For the text-containing cell, return its midpoint in [x, y] coordinate format. 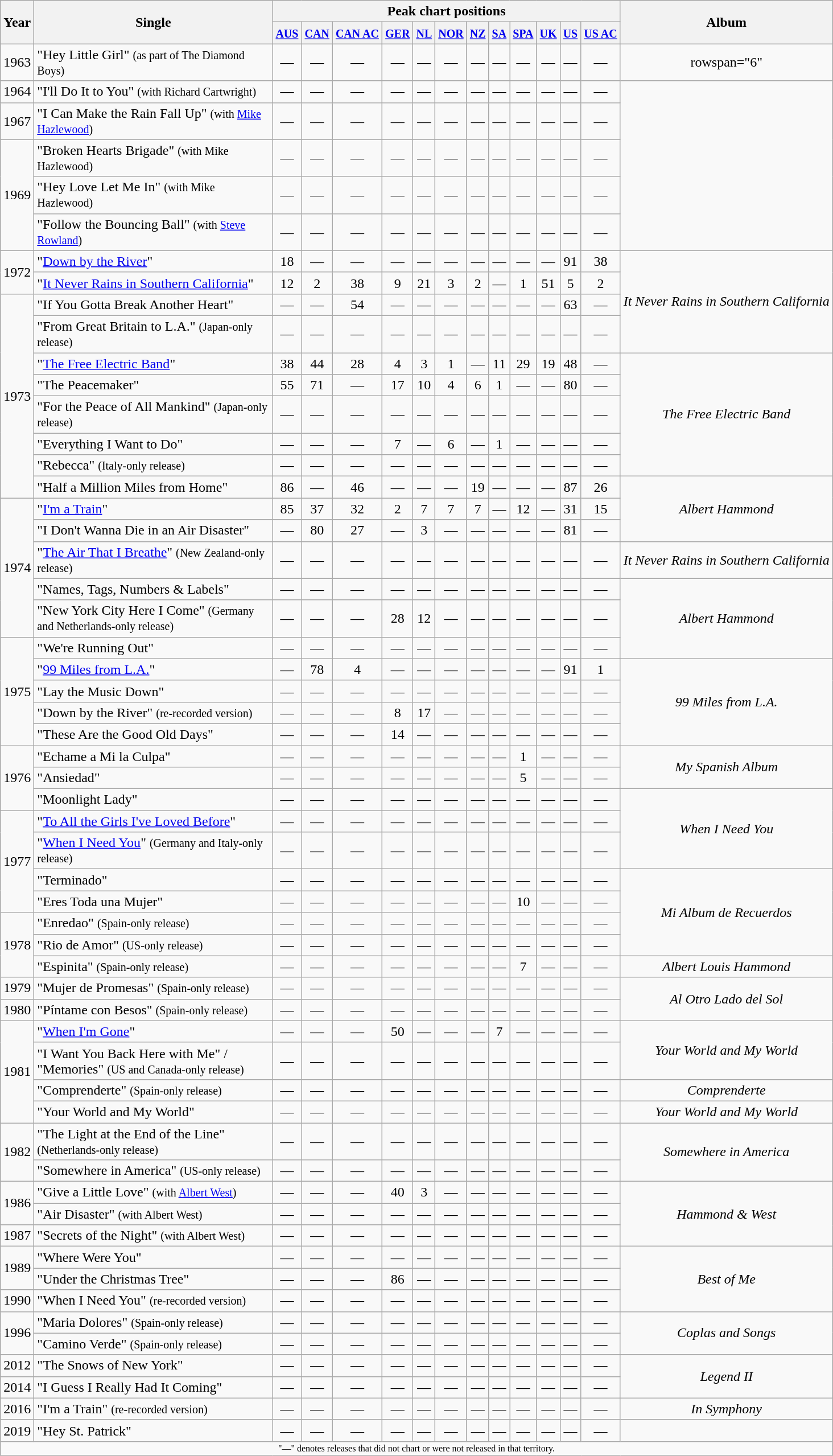
"Lay the Music Down" [154, 691]
Albert Louis Hammond [726, 966]
"Names, Tags, Numbers & Labels" [154, 589]
Best of Me [726, 1279]
US AC [601, 33]
"I Guess I Really Had It Coming" [154, 1387]
46 [357, 487]
US [570, 33]
1990 [17, 1301]
"Down by the River" (re-recorded version) [154, 713]
99 Miles from L.A. [726, 702]
"When I Need You" (re-recorded version) [154, 1301]
CAN [317, 33]
"Half a Million Miles from Home" [154, 487]
1982 [17, 1152]
63 [570, 305]
Al Otro Lado del Sol [726, 999]
1989 [17, 1268]
"Enredao" (Spain-only release) [154, 923]
"Your World and My World" [154, 1112]
1973 [17, 396]
"These Are the Good Old Days" [154, 734]
Mi Album de Recuerdos [726, 912]
40 [398, 1192]
2014 [17, 1387]
85 [287, 509]
"The Light at the End of the Line" (Netherlands-only release) [154, 1141]
55 [287, 385]
Album [726, 22]
"The Air That I Breathe" (New Zealand-only release) [154, 560]
1974 [17, 567]
78 [317, 669]
81 [570, 530]
1979 [17, 988]
51 [549, 283]
"New York City Here I Come" (Germany and Netherlands-only release) [154, 618]
Year [17, 22]
"The Peacemaker" [154, 385]
29 [523, 364]
AUS [287, 33]
32 [357, 509]
"Hey Love Let Me In" (with Mike Hazlewood) [154, 195]
31 [570, 509]
2019 [17, 1430]
"Hey Little Girl" (as part of The Diamond Boys) [154, 63]
"I Want You Back Here with Me" / "Memories" (US and Canada-only release) [154, 1061]
"If You Gotta Break Another Heart" [154, 305]
9 [398, 283]
"Down by the River" [154, 261]
"I Can Make the Rain Fall Up" (with Mike Hazlewood) [154, 121]
GER [398, 33]
8 [398, 713]
44 [317, 364]
Single [154, 22]
1975 [17, 691]
37 [317, 509]
1964 [17, 92]
14 [398, 734]
87 [570, 487]
"It Never Rains in Southern California" [154, 283]
"Follow the Bouncing Ball" (with Steve Rowland) [154, 232]
1978 [17, 945]
"Moonlight Lady" [154, 800]
"Give a Little Love" (with Albert West) [154, 1192]
"Secrets of the Night" (with Albert West) [154, 1236]
"When I'm Gone" [154, 1031]
"For the Peace of All Mankind" (Japan-only release) [154, 414]
"Maria Dolores" (Spain-only release) [154, 1322]
71 [317, 385]
1986 [17, 1203]
26 [601, 487]
NL [424, 33]
SA [500, 33]
"Mujer de Promesas" (Spain-only release) [154, 988]
27 [357, 530]
CAN AC [357, 33]
"Espinita" (Spain-only release) [154, 966]
"Under the Christmas Tree" [154, 1279]
1981 [17, 1071]
Somewhere in America [726, 1152]
"To All the Girls I've Loved Before" [154, 821]
18 [287, 261]
Legend II [726, 1376]
Hammond & West [726, 1214]
SPA [523, 33]
"Ansiedad" [154, 778]
Coplas and Songs [726, 1333]
rowspan="6" [726, 63]
"I'll Do It to You" (with Richard Cartwright) [154, 92]
"Comprenderte" (Spain-only release) [154, 1090]
"I Don't Wanna Die in an Air Disaster" [154, 530]
"Air Disaster" (with Albert West) [154, 1214]
"Camino Verde" (Spain-only release) [154, 1344]
1967 [17, 121]
NOR [451, 33]
21 [424, 283]
"Píntame con Besos" (Spain-only release) [154, 1010]
"—" denotes releases that did not chart or were not released in that territory. [416, 1448]
Comprenderte [726, 1090]
1996 [17, 1333]
"Terminado" [154, 880]
2012 [17, 1365]
"Eres Toda una Mujer" [154, 902]
"Echame a Mi la Culpa" [154, 756]
"Rio de Amor" (US-only release) [154, 945]
48 [570, 364]
My Spanish Album [726, 767]
1987 [17, 1236]
11 [500, 364]
1977 [17, 862]
1972 [17, 272]
"I'm a Train" (re-recorded version) [154, 1409]
"Hey St. Patrick" [154, 1430]
"Where Were You" [154, 1257]
54 [357, 305]
1976 [17, 778]
"When I Need You" (Germany and Italy-only release) [154, 850]
UK [549, 33]
"Broken Hearts Brigade" (with Mike Hazlewood) [154, 158]
15 [601, 509]
"We're Running Out" [154, 648]
"I'm a Train" [154, 509]
2016 [17, 1409]
"Everything I Want to Do" [154, 444]
"The Free Electric Band" [154, 364]
1969 [17, 195]
1980 [17, 1010]
When I Need You [726, 829]
"From Great Britain to L.A." (Japan-only release) [154, 334]
NZ [478, 33]
"Somewhere in America" (US-only release) [154, 1171]
The Free Electric Band [726, 414]
1963 [17, 63]
"Rebecca" (Italy-only release) [154, 466]
Peak chart positions [446, 11]
"99 Miles from L.A." [154, 669]
50 [398, 1031]
In Symphony [726, 1409]
"The Snows of New York" [154, 1365]
